Return the [X, Y] coordinate for the center point of the cell that contains the specified text.  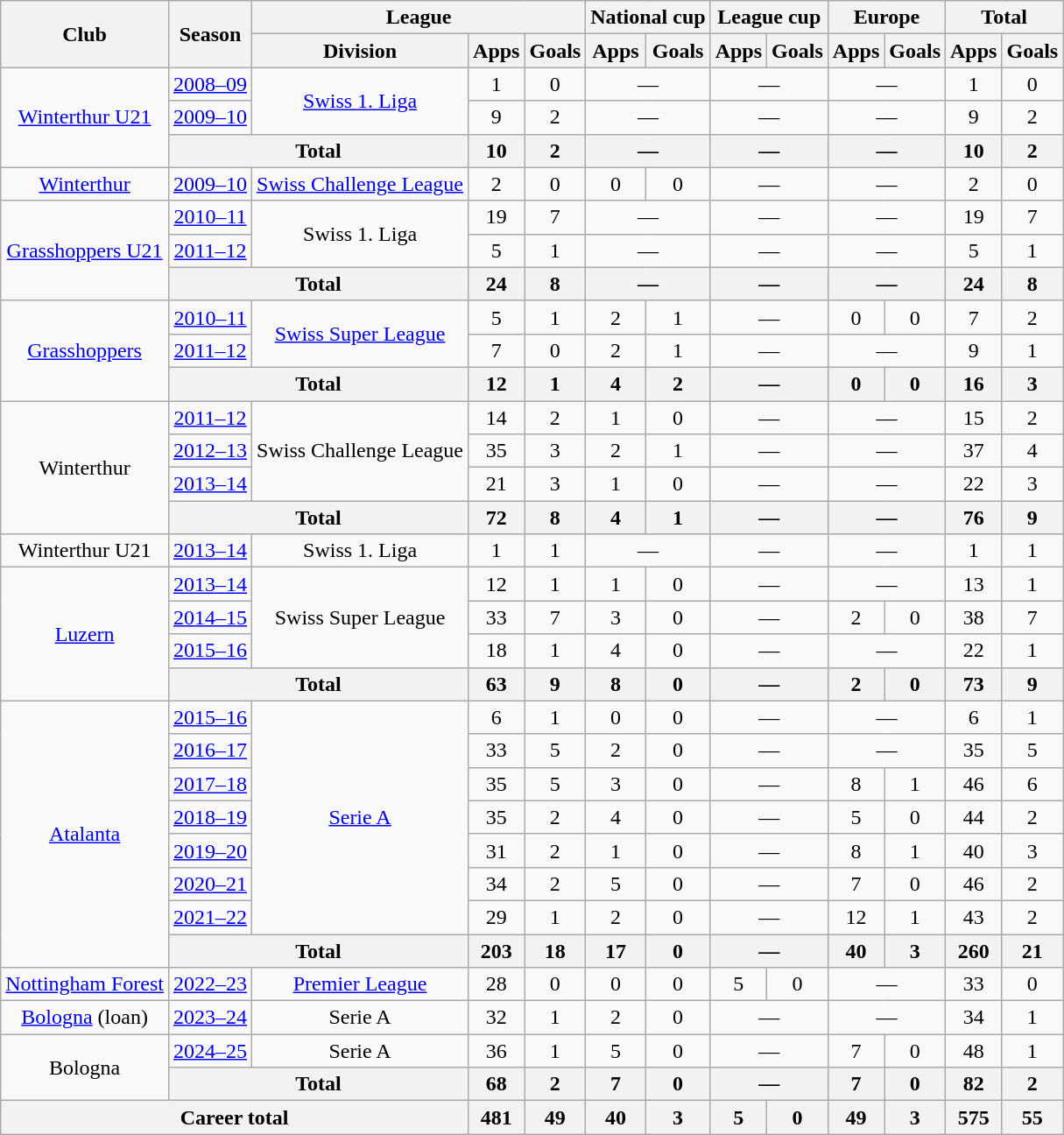
Europe [886, 18]
2023–24 [210, 1018]
2024–25 [210, 1051]
Luzern [85, 634]
2017–18 [210, 784]
2022–23 [210, 984]
2020–21 [210, 884]
17 [616, 950]
14 [497, 418]
2021–22 [210, 917]
Division [361, 51]
Bologna (loan) [85, 1018]
36 [497, 1051]
2019–20 [210, 850]
16 [974, 384]
575 [974, 1117]
44 [974, 817]
38 [974, 617]
15 [974, 418]
Club [85, 34]
League cup [769, 18]
Nottingham Forest [85, 984]
43 [974, 917]
Premier League [361, 984]
2018–19 [210, 817]
Bologna [85, 1068]
Atalanta [85, 834]
Season [210, 34]
73 [974, 684]
48 [974, 1051]
68 [497, 1084]
82 [974, 1084]
63 [497, 684]
2016–17 [210, 751]
31 [497, 850]
Grasshoppers U21 [85, 250]
72 [497, 518]
203 [497, 950]
2014–15 [210, 617]
55 [1032, 1117]
2008–09 [210, 84]
481 [497, 1117]
76 [974, 518]
29 [497, 917]
260 [974, 950]
13 [974, 584]
Grasshoppers [85, 350]
28 [497, 984]
National cup [648, 18]
37 [974, 451]
Career total [235, 1117]
32 [497, 1018]
League [419, 18]
2012–13 [210, 451]
